Determine the (X, Y) coordinate at the center of the cell enclosing the given text.  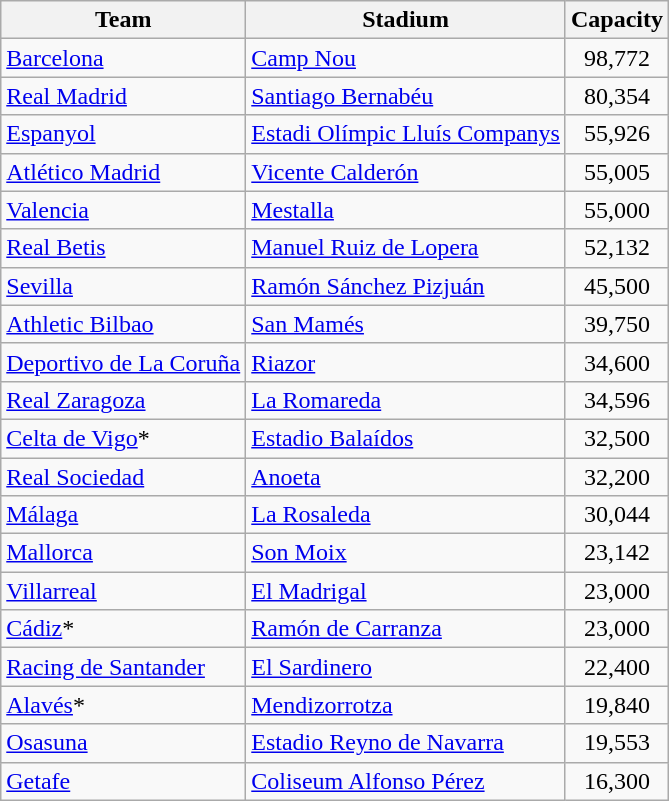
Coliseum Alfonso Pérez (406, 781)
Atlético Madrid (124, 172)
34,596 (616, 400)
Real Sociedad (124, 477)
23,142 (616, 553)
Getafe (124, 781)
34,600 (616, 362)
39,750 (616, 324)
Celta de Vigo* (124, 438)
Son Moix (406, 553)
Ramón Sánchez Pizjuán (406, 286)
Camp Nou (406, 58)
Mallorca (124, 553)
Ramón de Carranza (406, 629)
52,132 (616, 248)
Deportivo de La Coruña (124, 362)
Team (124, 20)
Real Zaragoza (124, 400)
Estadio Balaídos (406, 438)
Osasuna (124, 743)
Vicente Calderón (406, 172)
San Mamés (406, 324)
La Rosaleda (406, 515)
Barcelona (124, 58)
Valencia (124, 210)
22,400 (616, 667)
98,772 (616, 58)
Mendizorrotza (406, 705)
32,200 (616, 477)
Villarreal (124, 591)
55,000 (616, 210)
La Romareda (406, 400)
Real Madrid (124, 96)
El Madrigal (406, 591)
Stadium (406, 20)
45,500 (616, 286)
19,553 (616, 743)
Santiago Bernabéu (406, 96)
16,300 (616, 781)
Athletic Bilbao (124, 324)
Alavés* (124, 705)
Racing de Santander (124, 667)
55,005 (616, 172)
Estadi Olímpic Lluís Companys (406, 134)
19,840 (616, 705)
55,926 (616, 134)
Estadio Reyno de Navarra (406, 743)
Anoeta (406, 477)
Mestalla (406, 210)
El Sardinero (406, 667)
Málaga (124, 515)
32,500 (616, 438)
Cádiz* (124, 629)
Manuel Ruiz de Lopera (406, 248)
30,044 (616, 515)
Sevilla (124, 286)
80,354 (616, 96)
Espanyol (124, 134)
Capacity (616, 20)
Real Betis (124, 248)
Riazor (406, 362)
